Search for the cell housing the specified text and yield its (X, Y) center coordinate. 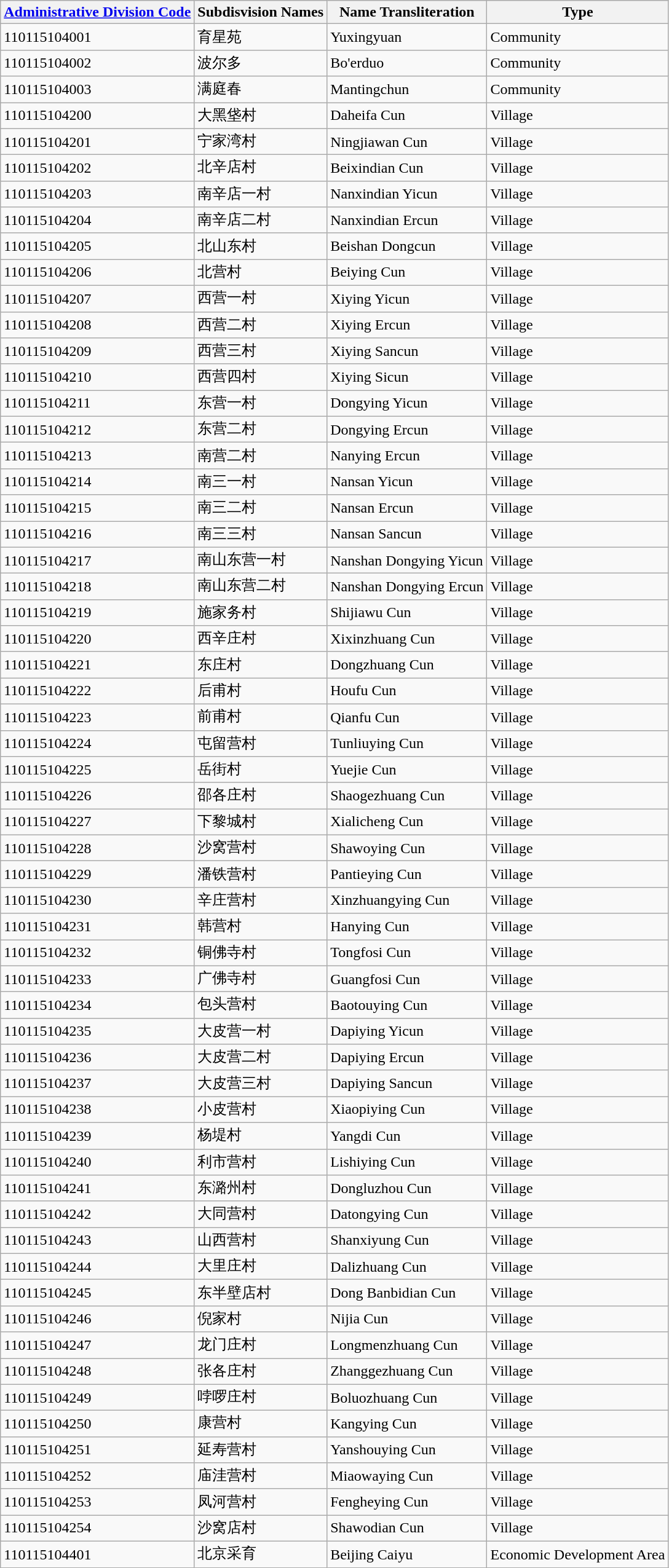
邵各庄村 (261, 795)
利市营村 (261, 1162)
南山东营二村 (261, 586)
Nijia Cun (407, 1319)
下黎城村 (261, 822)
Xiying Yicun (407, 299)
110115104200 (97, 116)
110115104237 (97, 1083)
施家务村 (261, 612)
110115104207 (97, 299)
Name Transliteration (407, 12)
Dalizhuang Cun (407, 1266)
110115104221 (97, 665)
110115104246 (97, 1319)
潘铁营村 (261, 874)
Xiying Sicun (407, 377)
南营二村 (261, 456)
110115104253 (97, 1502)
110115104233 (97, 979)
大同营村 (261, 1215)
110115104248 (97, 1372)
110115104231 (97, 927)
110115104003 (97, 90)
满庭春 (261, 90)
Zhanggezhuang Cun (407, 1372)
110115104245 (97, 1293)
110115104216 (97, 535)
Dongluzhou Cun (407, 1189)
Type (578, 12)
110115104227 (97, 822)
Yuxingyuan (407, 37)
Yuejie Cun (407, 770)
包头营村 (261, 1006)
110115104205 (97, 246)
南辛店一村 (261, 194)
Xialicheng Cun (407, 822)
沙窝营村 (261, 848)
北山东村 (261, 246)
南三三村 (261, 535)
Xixinzhuang Cun (407, 639)
Xiaopiying Cun (407, 1110)
Shijiawu Cun (407, 612)
Beixindian Cun (407, 168)
Nanxindian Yicun (407, 194)
倪家村 (261, 1319)
Shawoying Cun (407, 848)
110115104208 (97, 325)
110115104226 (97, 795)
110115104210 (97, 377)
康营村 (261, 1424)
Administrative Division Code (97, 12)
Dongying Ercun (407, 429)
大皮营二村 (261, 1057)
Shawodian Cun (407, 1528)
Fengheying Cun (407, 1502)
Ningjiawan Cun (407, 141)
Lishiying Cun (407, 1162)
西营二村 (261, 325)
Bo'erduo (407, 63)
Nansan Yicun (407, 482)
Qianfu Cun (407, 717)
东营一村 (261, 403)
110115104202 (97, 168)
110115104251 (97, 1449)
东半壁店村 (261, 1293)
沙窝店村 (261, 1528)
辛庄营村 (261, 900)
铜佛寺村 (261, 953)
Hanying Cun (407, 927)
110115104229 (97, 874)
Nanying Ercun (407, 456)
西营四村 (261, 377)
110115104220 (97, 639)
110115104217 (97, 561)
Nansan Ercun (407, 508)
南辛店二村 (261, 220)
Baotouying Cun (407, 1006)
韩营村 (261, 927)
杨堤村 (261, 1136)
Nanshan Dongying Yicun (407, 561)
大皮营一村 (261, 1031)
北京采育 (261, 1554)
Dongzhuang Cun (407, 665)
110115104215 (97, 508)
Tongfosi Cun (407, 953)
东营二村 (261, 429)
110115104243 (97, 1240)
110115104247 (97, 1345)
西辛庄村 (261, 639)
大皮营三村 (261, 1083)
后甫村 (261, 691)
110115104238 (97, 1110)
110115104241 (97, 1189)
Dapiying Sancun (407, 1083)
110115104252 (97, 1476)
Daheifa Cun (407, 116)
110115104002 (97, 63)
Houfu Cun (407, 691)
前甫村 (261, 717)
110115104240 (97, 1162)
110115104218 (97, 586)
110115104212 (97, 429)
110115104401 (97, 1554)
110115104201 (97, 141)
110115104234 (97, 1006)
110115104204 (97, 220)
110115104206 (97, 273)
西营三村 (261, 352)
宁家湾村 (261, 141)
Dongying Yicun (407, 403)
波尔多 (261, 63)
庙洼营村 (261, 1476)
龙门庄村 (261, 1345)
Dong Banbidian Cun (407, 1293)
110115104222 (97, 691)
南三二村 (261, 508)
Economic Development Area (578, 1554)
哱啰庄村 (261, 1398)
Nanshan Dongying Ercun (407, 586)
110115104224 (97, 744)
大黑垡村 (261, 116)
110115104244 (97, 1266)
大里庄村 (261, 1266)
Boluozhuang Cun (407, 1398)
110115104209 (97, 352)
Datongying Cun (407, 1215)
110115104236 (97, 1057)
东庄村 (261, 665)
Yanshouying Cun (407, 1449)
Dapiying Ercun (407, 1057)
广佛寺村 (261, 979)
育星苑 (261, 37)
Miaowaying Cun (407, 1476)
110115104232 (97, 953)
西营一村 (261, 299)
110115104235 (97, 1031)
Nanxindian Ercun (407, 220)
110115104230 (97, 900)
Xinzhuangying Cun (407, 900)
110115104242 (97, 1215)
山西营村 (261, 1240)
Xiying Sancun (407, 352)
南山东营一村 (261, 561)
110115104249 (97, 1398)
Xiying Ercun (407, 325)
Beijing Caiyu (407, 1554)
小皮营村 (261, 1110)
110115104214 (97, 482)
110115104223 (97, 717)
110115104219 (97, 612)
Shanxiyung Cun (407, 1240)
110115104203 (97, 194)
北营村 (261, 273)
延寿营村 (261, 1449)
110115104001 (97, 37)
岳街村 (261, 770)
110115104225 (97, 770)
110115104228 (97, 848)
Mantingchun (407, 90)
凤河营村 (261, 1502)
110115104213 (97, 456)
Beishan Dongcun (407, 246)
Tunliuying Cun (407, 744)
北辛店村 (261, 168)
Kangying Cun (407, 1424)
Beiying Cun (407, 273)
Dapiying Yicun (407, 1031)
Longmenzhuang Cun (407, 1345)
Shaogezhuang Cun (407, 795)
110115104254 (97, 1528)
110115104250 (97, 1424)
110115104211 (97, 403)
Pantieying Cun (407, 874)
Subdisvision Names (261, 12)
Yangdi Cun (407, 1136)
Nansan Sancun (407, 535)
东潞州村 (261, 1189)
屯留营村 (261, 744)
Guangfosi Cun (407, 979)
南三一村 (261, 482)
110115104239 (97, 1136)
张各庄村 (261, 1372)
